Determine the (x, y) coordinate at the center of the cell enclosing the given text.  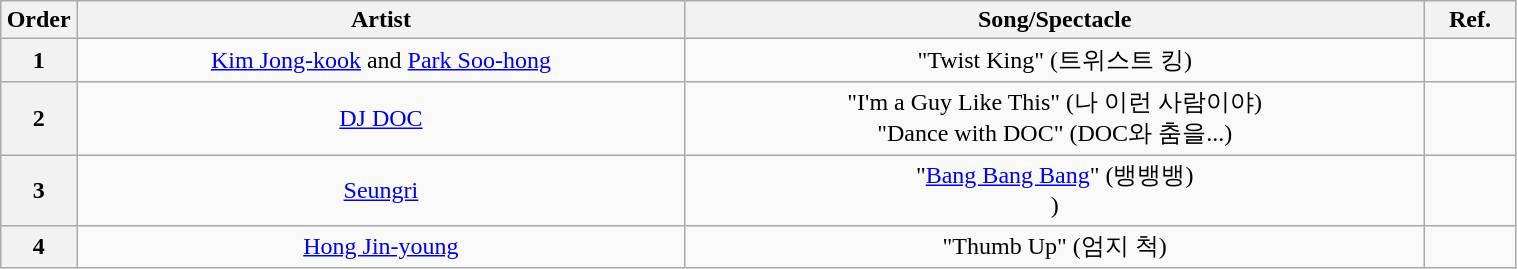
"I'm a Guy Like This" (나 이런 사람이야)"Dance with DOC" (DOC와 춤을...) (1054, 118)
Seungri (380, 190)
"Thumb Up" (엄지 척) (1054, 246)
4 (39, 246)
3 (39, 190)
Artist (380, 20)
2 (39, 118)
1 (39, 60)
"Bang Bang Bang" (뱅뱅뱅)) (1054, 190)
Ref. (1470, 20)
Kim Jong-kook and Park Soo-hong (380, 60)
DJ DOC (380, 118)
Song/Spectacle (1054, 20)
"Twist King" (트위스트 킹) (1054, 60)
Order (39, 20)
Hong Jin-young (380, 246)
